From the cell containing the given text, extract its center point as (X, Y) coordinate. 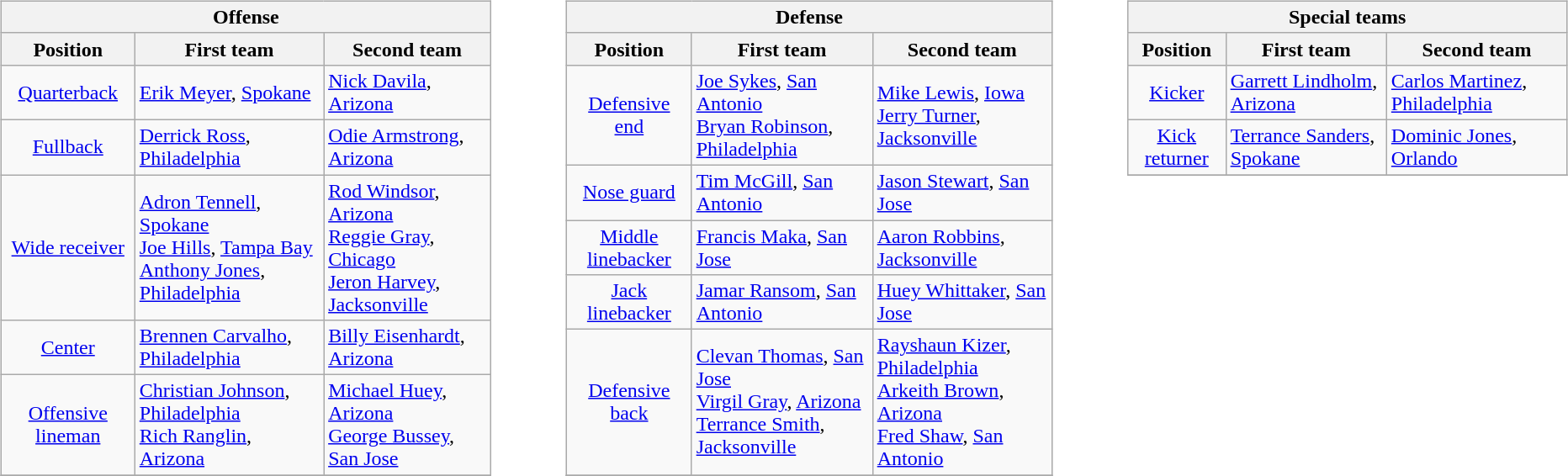
Joe Sykes, San AntonioBryan Robinson, Philadelphia (782, 114)
Middle linebacker (629, 247)
Christian Johnson, PhiladelphiaRich Ranglin, Arizona (229, 426)
Kicker (1176, 93)
Carlos Martinez, Philadelphia (1476, 93)
Nick Davila, Arizona (407, 93)
Center (67, 348)
Odie Armstrong, Arizona (407, 146)
Clevan Thomas, San JoseVirgil Gray, ArizonaTerrance Smith, Jacksonville (782, 402)
Defensive end (629, 114)
Erik Meyer, Spokane (229, 93)
Kick returner (1176, 146)
Garrett Lindholm, Arizona (1306, 93)
Dominic Jones, Orlando (1476, 146)
Huey Whittaker, San Jose (962, 303)
Terrance Sanders, Spokane (1306, 146)
Special teams (1347, 17)
Jack linebacker (629, 303)
Defensive back (629, 402)
Quarterback (67, 93)
Mike Lewis, IowaJerry Turner, Jacksonville (962, 114)
Adron Tennell, SpokaneJoe Hills, Tampa BayAnthony Jones, Philadelphia (229, 247)
Brennen Carvalho, Philadelphia (229, 348)
Wide receiver (67, 247)
Jason Stewart, San Jose (962, 192)
Offense (246, 17)
Michael Huey, ArizonaGeorge Bussey, San Jose (407, 426)
Defense (809, 17)
Jamar Ransom, San Antonio (782, 303)
Billy Eisenhardt, Arizona (407, 348)
Tim McGill, San Antonio (782, 192)
Francis Maka, San Jose (782, 247)
Offensive lineman (67, 426)
Rayshaun Kizer, PhiladelphiaArkeith Brown, ArizonaFred Shaw, San Antonio (962, 402)
Aaron Robbins, Jacksonville (962, 247)
Rod Windsor, ArizonaReggie Gray, ChicagoJeron Harvey, Jacksonville (407, 247)
Nose guard (629, 192)
Derrick Ross, Philadelphia (229, 146)
Fullback (67, 146)
